Output the [X, Y] coordinate of the center of the cell containing the given text.  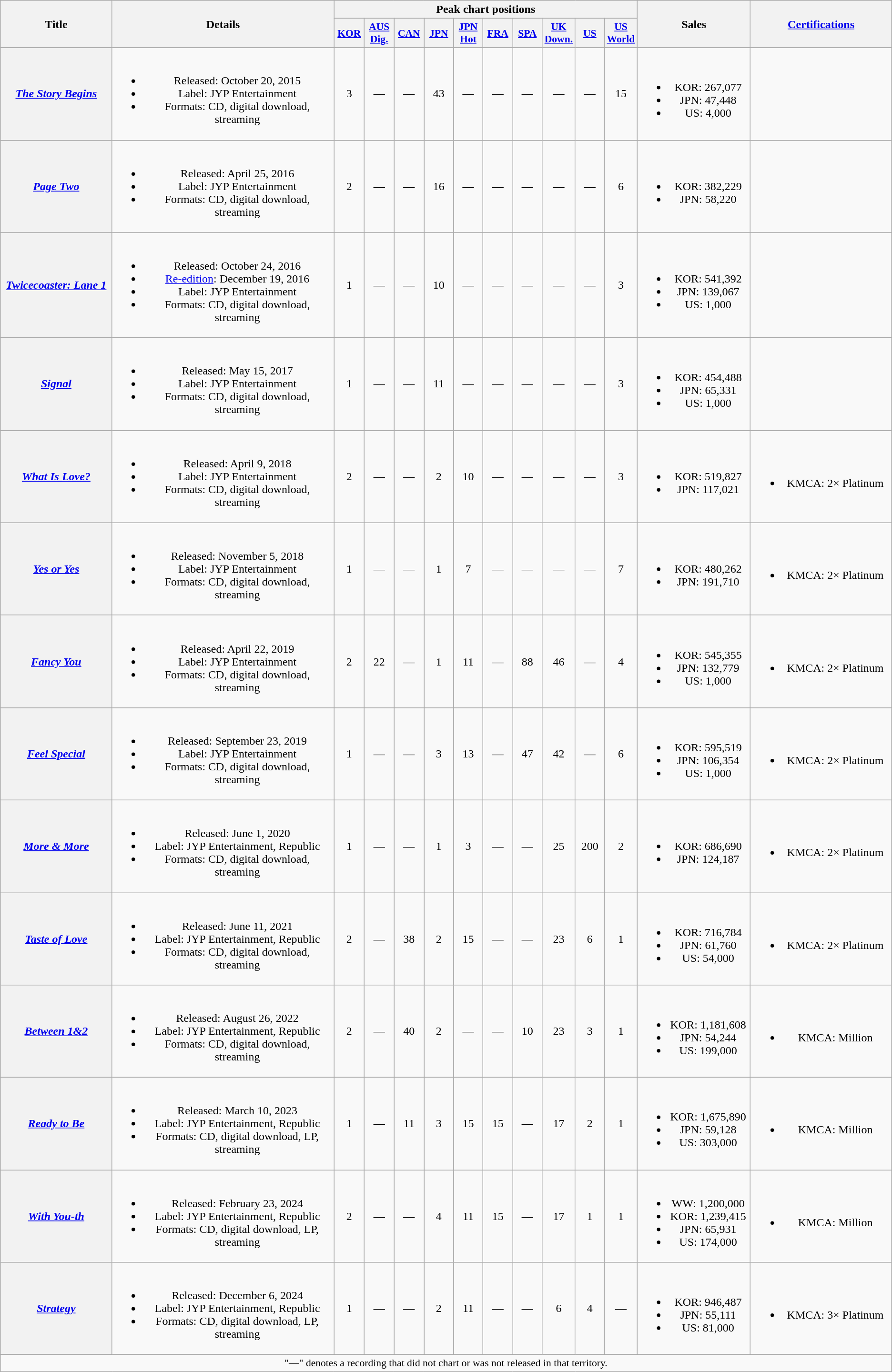
Released: October 20, 2015Label: JYP EntertainmentFormats: CD, digital download, streaming [223, 94]
Between 1&2 [56, 1031]
UK Down. [559, 33]
KOR [349, 33]
WW: 1,200,000KOR: 1,239,415JPN: 65,931US: 174,000 [694, 1216]
Released: February 23, 2024Label: JYP Entertainment, RepublicFormats: CD, digital download, LP, streaming [223, 1216]
Sales [694, 24]
Strategy [56, 1309]
SPA [527, 33]
Released: December 6, 2024Label: JYP Entertainment, RepublicFormats: CD, digital download, LP, streaming [223, 1309]
Released: June 11, 2021Label: JYP Entertainment, RepublicFormats: CD, digital download, streaming [223, 939]
Released: April 25, 2016Label: JYP EntertainmentFormats: CD, digital download, streaming [223, 186]
Released: October 24, 2016Re-edition: December 19, 2016Label: JYP EntertainmentFormats: CD, digital download, streaming [223, 285]
40 [409, 1031]
KMCA: 3× Platinum [821, 1309]
Released: April 22, 2019Label: JYP EntertainmentFormats: CD, digital download, streaming [223, 661]
Released: April 9, 2018Label: JYP EntertainmentFormats: CD, digital download, streaming [223, 476]
Taste of Love [56, 939]
Page Two [56, 186]
Signal [56, 384]
38 [409, 939]
JPN [439, 33]
KOR: 716,784JPN: 61,760US: 54,000 [694, 939]
Ready to Be [56, 1124]
13 [468, 754]
Released: March 10, 2023Label: JYP Entertainment, RepublicFormats: CD, digital download, LP, streaming [223, 1124]
Fancy You [56, 661]
Certifications [821, 24]
Title [56, 24]
43 [439, 94]
Released: June 1, 2020Label: JYP Entertainment, RepublicFormats: CD, digital download, streaming [223, 846]
KOR: 946,487JPN: 55,111US: 81,000 [694, 1309]
Released: September 23, 2019Label: JYP EntertainmentFormats: CD, digital download, streaming [223, 754]
FRA [497, 33]
More & More [56, 846]
Feel Special [56, 754]
KOR: 1,675,890JPN: 59,128US: 303,000 [694, 1124]
Released: November 5, 2018Label: JYP EntertainmentFormats: CD, digital download, streaming [223, 569]
46 [559, 661]
CAN [409, 33]
With You-th [56, 1216]
Released: August 26, 2022Label: JYP Entertainment, RepublicFormats: CD, digital download, streaming [223, 1031]
KOR: 545,355JPN: 132,779US: 1,000 [694, 661]
25 [559, 846]
US [590, 33]
Twicecoaster: Lane 1 [56, 285]
42 [559, 754]
AUSDig. [379, 33]
47 [527, 754]
Yes or Yes [56, 569]
US World [621, 33]
KOR: 541,392JPN: 139,067US: 1,000 [694, 285]
"—" denotes a recording that did not chart or was not released in that territory. [446, 1363]
The Story Begins [56, 94]
Peak chart positions [486, 10]
KOR: 519,827JPN: 117,021 [694, 476]
JPN Hot [468, 33]
What Is Love? [56, 476]
Details [223, 24]
Released: May 15, 2017Label: JYP EntertainmentFormats: CD, digital download, streaming [223, 384]
KOR: 382,229JPN: 58,220 [694, 186]
22 [379, 661]
KOR: 686,690JPN: 124,187 [694, 846]
KOR: 480,262JPN: 191,710 [694, 569]
200 [590, 846]
88 [527, 661]
KOR: 595,519JPN: 106,354US: 1,000 [694, 754]
16 [439, 186]
KOR: 454,488JPN: 65,331US: 1,000 [694, 384]
KOR: 267,077JPN: 47,448US: 4,000 [694, 94]
KOR: 1,181,608JPN: 54,244US: 199,000 [694, 1031]
